Provide the (X, Y) coordinate of the cell's center where the given text is located.  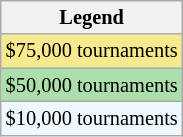
$50,000 tournaments (92, 85)
Legend (92, 17)
$75,000 tournaments (92, 51)
$10,000 tournaments (92, 118)
